From the cell containing the given text, extract its center point as [x, y] coordinate. 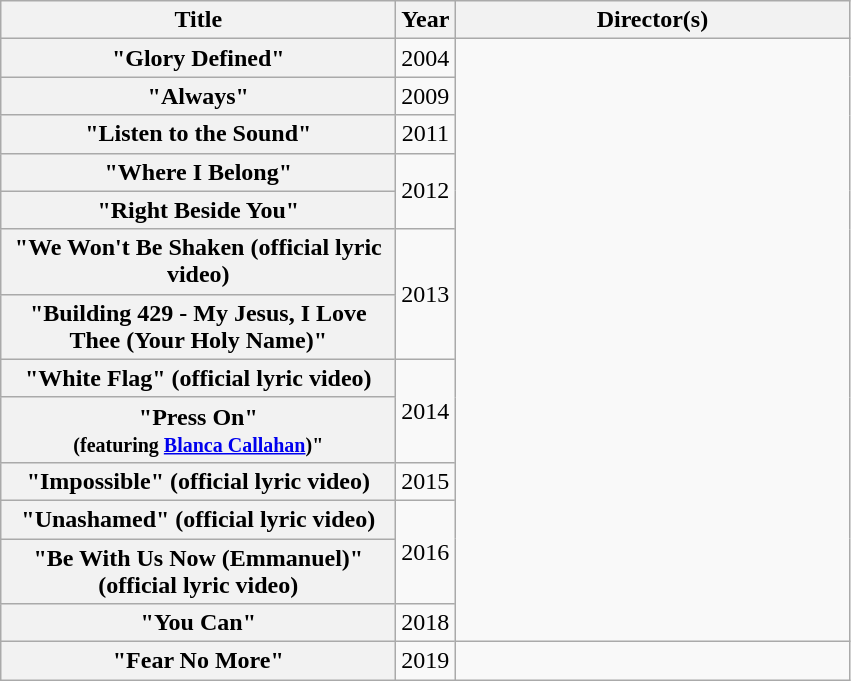
Title [198, 20]
"Be With Us Now (Emmanuel)" (official lyric video) [198, 570]
"Listen to the Sound" [198, 134]
Director(s) [652, 20]
"Right Beside You" [198, 210]
"Always" [198, 96]
"Impossible" (official lyric video) [198, 481]
2019 [426, 661]
2016 [426, 552]
"Building 429 - My Jesus, I Love Thee (Your Holy Name)" [198, 326]
2011 [426, 134]
2014 [426, 410]
"We Won't Be Shaken (official lyric video) [198, 262]
2012 [426, 191]
2015 [426, 481]
2009 [426, 96]
Year [426, 20]
2013 [426, 294]
"White Flag" (official lyric video) [198, 378]
"You Can" [198, 623]
2004 [426, 58]
"Where I Belong" [198, 172]
"Unashamed" (official lyric video) [198, 519]
"Glory Defined" [198, 58]
"Press On"(featuring Blanca Callahan)" [198, 430]
2018 [426, 623]
"Fear No More" [198, 661]
